Detect which cell encompasses the target text, then output its [x, y] center coordinate. 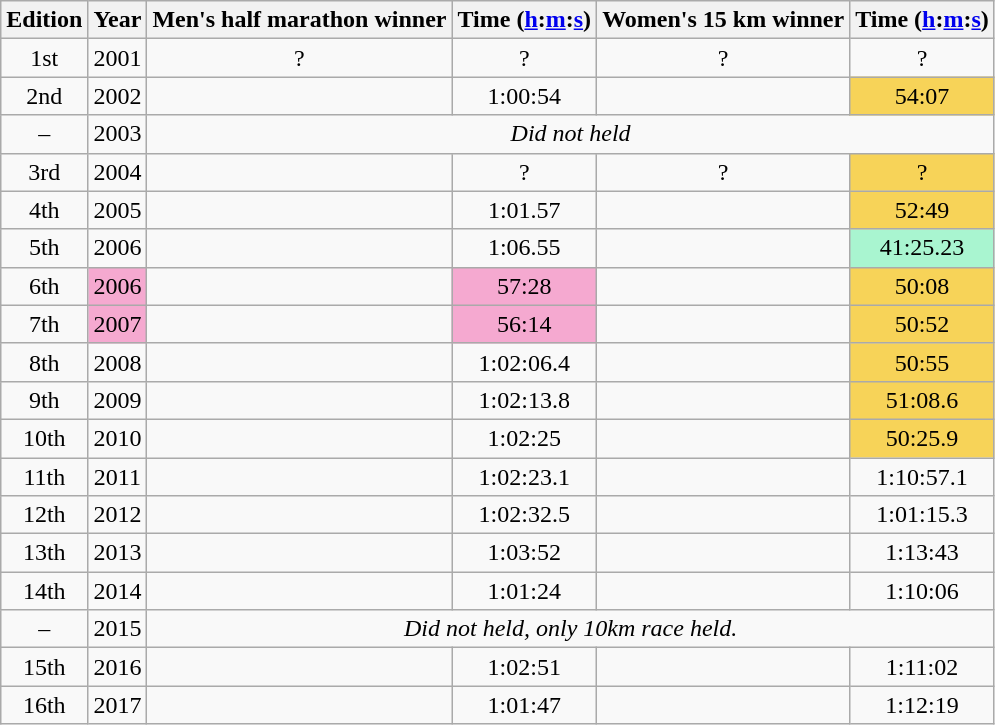
1:03:52 [524, 553]
2012 [118, 515]
4th [44, 210]
1:11:02 [922, 667]
2010 [118, 438]
13th [44, 553]
1:10:57.1 [922, 477]
57:28 [524, 286]
1:01:24 [524, 591]
2003 [118, 134]
5th [44, 248]
51:08.6 [922, 400]
2007 [118, 324]
1:01.57 [524, 210]
14th [44, 591]
1:01:47 [524, 705]
50:52 [922, 324]
1:02:23.1 [524, 477]
1:02:32.5 [524, 515]
2nd [44, 96]
3rd [44, 172]
1:10:06 [922, 591]
Year [118, 20]
1st [44, 58]
2014 [118, 591]
1:02:25 [524, 438]
1:02:06.4 [524, 362]
7th [44, 324]
10th [44, 438]
Did not held [570, 134]
1:00:54 [524, 96]
2004 [118, 172]
56:14 [524, 324]
2009 [118, 400]
1:02:13.8 [524, 400]
2017 [118, 705]
1:13:43 [922, 553]
52:49 [922, 210]
Men's half marathon winner [300, 20]
1:01:15.3 [922, 515]
2015 [118, 629]
1:12:19 [922, 705]
Did not held, only 10km race held. [570, 629]
41:25.23 [922, 248]
Women's 15 km winner [724, 20]
50:08 [922, 286]
50:25.9 [922, 438]
12th [44, 515]
1:06.55 [524, 248]
8th [44, 362]
2002 [118, 96]
2011 [118, 477]
1:02:51 [524, 667]
Edition [44, 20]
15th [44, 667]
2001 [118, 58]
6th [44, 286]
2013 [118, 553]
11th [44, 477]
2008 [118, 362]
2016 [118, 667]
50:55 [922, 362]
16th [44, 705]
54:07 [922, 96]
2005 [118, 210]
9th [44, 400]
